Locate the cell with the specified text and output its [x, y] center coordinate. 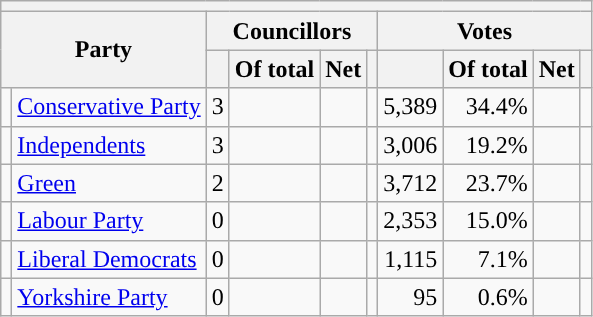
Councillors [292, 31]
Party [104, 50]
1,115 [410, 259]
3,712 [410, 183]
Conservative Party [109, 107]
Liberal Democrats [109, 259]
15.0% [488, 221]
95 [410, 297]
7.1% [488, 259]
5,389 [410, 107]
23.7% [488, 183]
Independents [109, 145]
34.4% [488, 107]
Votes [485, 31]
Labour Party [109, 221]
2 [218, 183]
0.6% [488, 297]
2,353 [410, 221]
3,006 [410, 145]
Green [109, 183]
Yorkshire Party [109, 297]
19.2% [488, 145]
